Locate the cell with the specified text and output its (x, y) center coordinate. 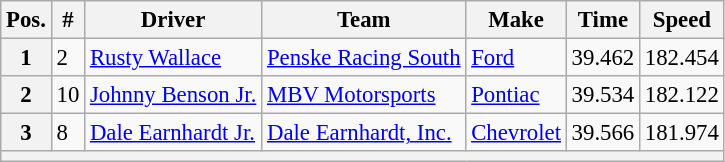
8 (68, 133)
Dale Earnhardt Jr. (174, 133)
181.974 (682, 133)
Make (516, 20)
Rusty Wallace (174, 58)
# (68, 20)
182.122 (682, 95)
Johnny Benson Jr. (174, 95)
3 (26, 133)
Team (364, 20)
39.462 (602, 58)
Driver (174, 20)
39.534 (602, 95)
Penske Racing South (364, 58)
Time (602, 20)
1 (26, 58)
Speed (682, 20)
Ford (516, 58)
39.566 (602, 133)
10 (68, 95)
182.454 (682, 58)
Dale Earnhardt, Inc. (364, 133)
MBV Motorsports (364, 95)
Pos. (26, 20)
Chevrolet (516, 133)
Pontiac (516, 95)
